Return the (x, y) coordinate for the center point of the cell that contains the specified text.  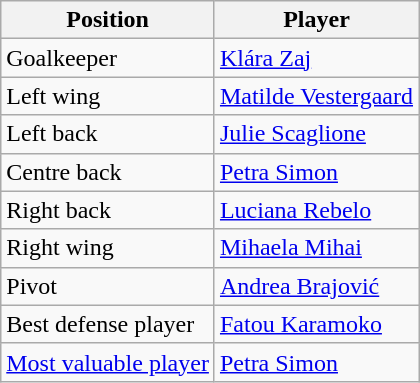
Most valuable player (108, 362)
Best defense player (108, 324)
Pivot (108, 286)
Right back (108, 210)
Mihaela Mihai (316, 248)
Andrea Brajović (316, 286)
Luciana Rebelo (316, 210)
Julie Scaglione (316, 134)
Fatou Karamoko (316, 324)
Player (316, 20)
Klára Zaj (316, 58)
Left wing (108, 96)
Goalkeeper (108, 58)
Right wing (108, 248)
Left back (108, 134)
Centre back (108, 172)
Position (108, 20)
Matilde Vestergaard (316, 96)
